Provide the (x, y) coordinate of the cell's center where the given text is located.  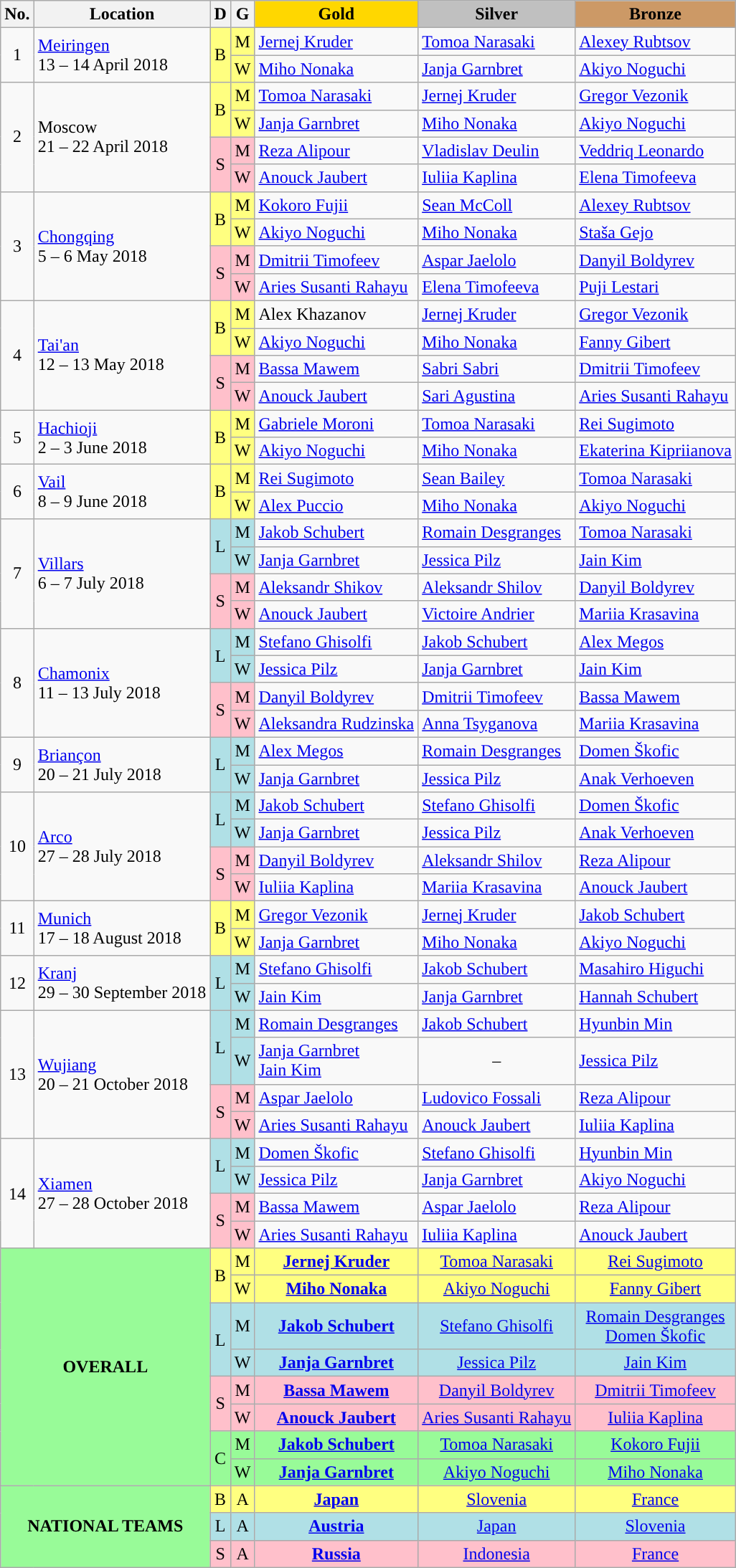
9 (17, 764)
Xiamen 27 – 28 October 2018 (122, 1193)
Villars 6 – 7 July 2018 (122, 574)
G (242, 14)
3 (17, 246)
Sabri Sabri (496, 369)
Arco 27 – 28 July 2018 (122, 847)
Wujiang 20 – 21 October 2018 (122, 1074)
8 (17, 683)
Hannah Schubert (656, 997)
Anna Tsyganova (496, 723)
Austria (336, 1526)
Gold (336, 14)
10 (17, 847)
Ekaterina Kipriianova (656, 451)
14 (17, 1193)
Romain Desgranges Domen Škofic (656, 1326)
12 (17, 983)
Bronze (656, 14)
Sean McColl (496, 205)
Chongqing 5 – 6 May 2018 (122, 246)
Location (122, 14)
13 (17, 1074)
Hachioji 2 – 3 June 2018 (122, 437)
Puji Lestari (656, 287)
Alex Khazanov (336, 314)
NATIONAL TEAMS (105, 1526)
5 (17, 437)
Briançon 20 – 21 July 2018 (122, 764)
Masahiro Higuchi (656, 969)
Russia (336, 1554)
Sari Agustina (496, 396)
Tai'an 12 – 13 May 2018 (122, 355)
11 (17, 928)
No. (17, 14)
Alex Puccio (336, 505)
Meiringen 13 – 14 April 2018 (122, 55)
Munich 17 – 18 August 2018 (122, 928)
Chamonix 11 – 13 July 2018 (122, 683)
Indonesia (496, 1554)
Vail 8 – 9 June 2018 (122, 492)
Gabriele Moroni (336, 424)
Silver (496, 14)
C (220, 1458)
Sean Bailey (496, 478)
4 (17, 355)
D (220, 14)
6 (17, 492)
– (496, 1061)
Aleksandr Shikov (336, 587)
Moscow 21 – 22 April 2018 (122, 137)
7 (17, 574)
1 (17, 55)
2 (17, 137)
Aleksandra Rudzinska (336, 723)
Ludovico Fossali (496, 1098)
Victoire Andrier (496, 614)
Janja Garnbret Jain Kim (336, 1061)
Vladislav Deulin (496, 151)
Veddriq Leonardo (656, 151)
OVERALL (105, 1367)
Staša Gejo (656, 232)
Kranj 29 – 30 September 2018 (122, 983)
